Locate the cell with the specified text and output its (X, Y) center coordinate. 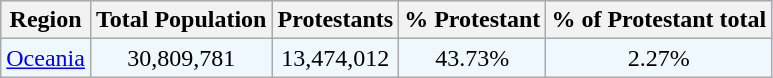
% of Protestant total (659, 20)
2.27% (659, 58)
% Protestant (472, 20)
Oceania (46, 58)
Region (46, 20)
Protestants (336, 20)
43.73% (472, 58)
Total Population (181, 20)
13,474,012 (336, 58)
30,809,781 (181, 58)
